Find where the given text appears and provide that cell's center as [X, Y] coordinate. 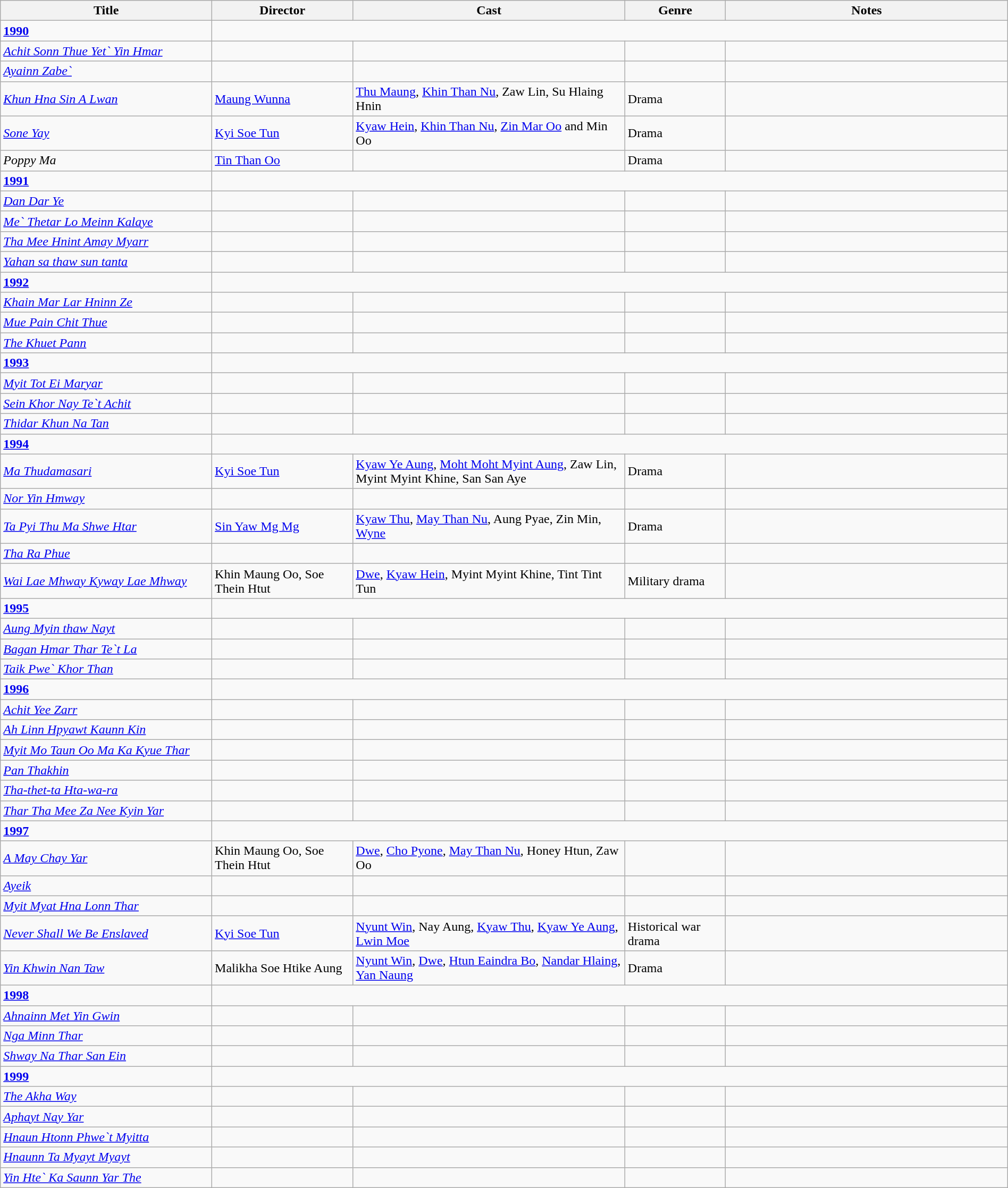
Nyunt Win, Dwe, Htun Eaindra Bo, Nandar Hlaing, Yan Naung [489, 967]
1997 [106, 831]
Mue Pain Chit Thue [106, 323]
Poppy Ma [106, 161]
Dan Dar Ye [106, 201]
1990 [106, 31]
Myit Tot Ei Maryar [106, 383]
Kyaw Ye Aung, Moht Moht Myint Aung, Zaw Lin, Myint Myint Khine, San San Aye [489, 471]
Nyunt Win, Nay Aung, Kyaw Thu, Kyaw Ye Aung, Lwin Moe [489, 933]
Tha Ra Phue [106, 553]
Title [106, 11]
Genre [675, 11]
Ta Pyi Thu Ma Shwe Htar [106, 526]
1999 [106, 1076]
Yin Hte` Ka Saunn Yar The [106, 1177]
1991 [106, 181]
Hnaunn Ta Myayt Myayt [106, 1157]
Nga Minn Thar [106, 1036]
Ahnainn Met Yin Gwin [106, 1016]
Sein Khor Nay Te`t Achit [106, 403]
Me` Thetar Lo Meinn Kalaye [106, 221]
Taik Pwe` Khor Than [106, 669]
Khun Hna Sin A Lwan [106, 99]
Kyaw Hein, Khin Than Nu, Zin Mar Oo and Min Oo [489, 133]
1993 [106, 363]
Sone Yay [106, 133]
Cast [489, 11]
Ma Thudamasari [106, 471]
Pan Thakhin [106, 770]
A May Chay Yar [106, 858]
Thidar Khun Na Tan [106, 424]
Director [283, 11]
Malikha Soe Htike Aung [283, 967]
Myit Myat Hna Lonn Thar [106, 906]
Shway Na Thar San Ein [106, 1056]
Maung Wunna [283, 99]
Nor Yin Hmway [106, 499]
Dwe, Cho Pyone, May Than Nu, Honey Htun, Zaw Oo [489, 858]
Wai Lae Mhway Kyway Lae Mhway [106, 580]
The Khuet Pann [106, 343]
Ayainn Zabe` [106, 71]
Aung Myin thaw Nayt [106, 628]
Thu Maung, Khin Than Nu, Zaw Lin, Su Hlaing Hnin [489, 99]
Kyaw Thu, May Than Nu, Aung Pyae, Zin Min, Wyne [489, 526]
Yin Khwin Nan Taw [106, 967]
Achit Yee Zarr [106, 710]
Never Shall We Be Enslaved [106, 933]
Military drama [675, 580]
Thar Tha Mee Za Nee Kyin Yar [106, 811]
Ah Linn Hpyawt Kaunn Kin [106, 730]
Historical war drama [675, 933]
Myit Mo Taun Oo Ma Ka Kyue Thar [106, 750]
Hnaun Htonn Phwe`t Myitta [106, 1137]
The Akha Way [106, 1097]
Yahan sa thaw sun tanta [106, 262]
Ayeik [106, 886]
Notes [867, 11]
Sin Yaw Mg Mg [283, 526]
Tha Mee Hnint Amay Myarr [106, 241]
Khain Mar Lar Hninn Ze [106, 302]
1998 [106, 995]
1995 [106, 608]
Bagan Hmar Thar Te`t La [106, 649]
Tin Than Oo [283, 161]
Achit Sonn Thue Yet` Yin Hmar [106, 51]
Tha-thet-ta Hta-wa-ra [106, 790]
Aphayt Nay Yar [106, 1117]
1996 [106, 689]
1994 [106, 444]
Dwe, Kyaw Hein, Myint Myint Khine, Tint Tint Tun [489, 580]
1992 [106, 282]
